For the text-containing cell, return its midpoint in [X, Y] coordinate format. 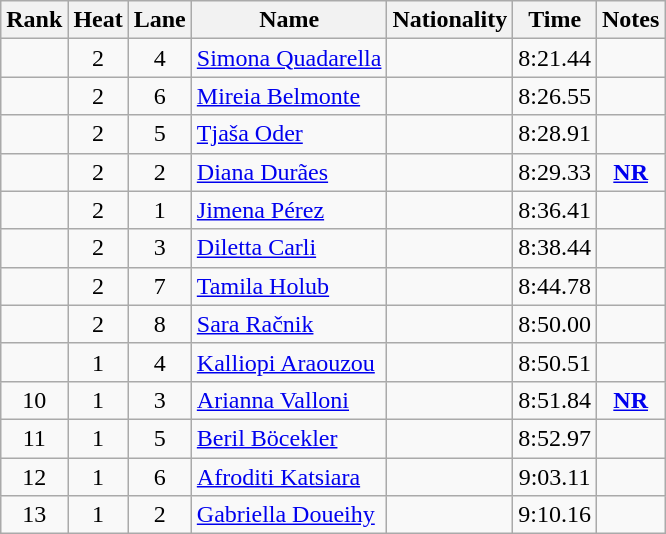
Jimena Pérez [289, 210]
Diletta Carli [289, 248]
8:50.51 [555, 362]
9:03.11 [555, 477]
8:38.44 [555, 248]
13 [34, 515]
Rank [34, 20]
11 [34, 438]
8:29.33 [555, 172]
Gabriella Doueihy [289, 515]
12 [34, 477]
Lane [160, 20]
Time [555, 20]
8 [160, 324]
8:50.00 [555, 324]
Kalliopi Araouzou [289, 362]
8:44.78 [555, 286]
8:36.41 [555, 210]
Diana Durães [289, 172]
Tamila Holub [289, 286]
Sara Račnik [289, 324]
Mireia Belmonte [289, 96]
Nationality [450, 20]
Heat [98, 20]
7 [160, 286]
8:51.84 [555, 400]
10 [34, 400]
8:26.55 [555, 96]
Simona Quadarella [289, 58]
Notes [630, 20]
Beril Böcekler [289, 438]
9:10.16 [555, 515]
Name [289, 20]
Tjaša Oder [289, 134]
8:52.97 [555, 438]
8:21.44 [555, 58]
Arianna Valloni [289, 400]
8:28.91 [555, 134]
Afroditi Katsiara [289, 477]
